Extract the [x, y] coordinate from the center of the cell holding the provided text.  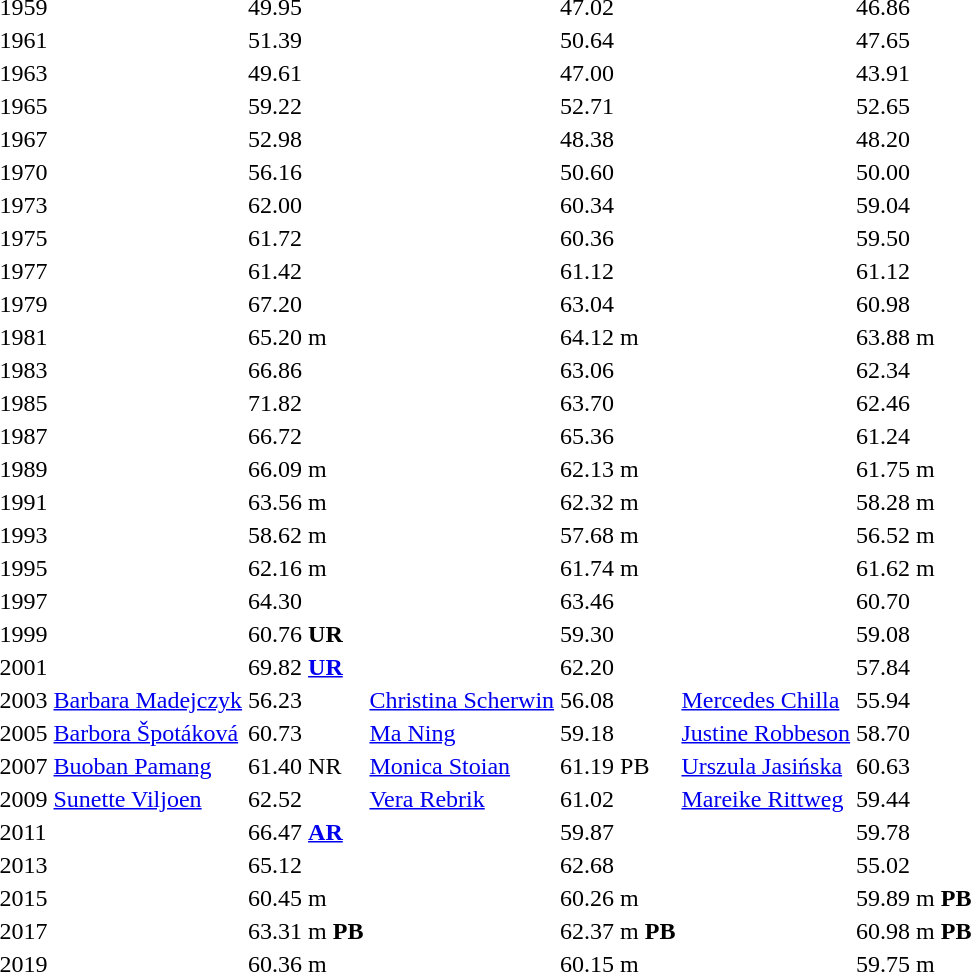
63.31 m PB [306, 931]
56.23 [306, 700]
58.62 m [306, 535]
48.38 [618, 139]
Mareike Rittweg [766, 799]
Barbara Madejczyk [148, 700]
59.18 [618, 733]
69.82 UR [306, 667]
62.52 [306, 799]
62.16 m [306, 568]
67.20 [306, 304]
65.12 [306, 865]
52.71 [618, 106]
63.04 [618, 304]
50.64 [618, 40]
61.40 NR [306, 766]
66.47 AR [306, 832]
61.72 [306, 238]
63.70 [618, 403]
60.76 UR [306, 634]
63.46 [618, 601]
65.20 m [306, 337]
61.02 [618, 799]
61.19 PB [618, 766]
59.22 [306, 106]
Mercedes Chilla [766, 700]
49.61 [306, 73]
62.00 [306, 205]
Urszula Jasińska [766, 766]
Christina Scherwin [462, 700]
59.87 [618, 832]
66.86 [306, 370]
62.32 m [618, 502]
60.34 [618, 205]
56.08 [618, 700]
60.26 m [618, 898]
57.68 m [618, 535]
Justine Robbeson [766, 733]
66.72 [306, 436]
59.30 [618, 634]
62.13 m [618, 469]
47.00 [618, 73]
Barbora Špotáková [148, 733]
65.36 [618, 436]
60.45 m [306, 898]
62.20 [618, 667]
66.09 m [306, 469]
62.68 [618, 865]
61.74 m [618, 568]
63.56 m [306, 502]
60.73 [306, 733]
56.16 [306, 172]
Ma Ning [462, 733]
62.37 m PB [618, 931]
Vera Rebrik [462, 799]
51.39 [306, 40]
64.30 [306, 601]
52.98 [306, 139]
Monica Stoian [462, 766]
50.60 [618, 172]
71.82 [306, 403]
64.12 m [618, 337]
63.06 [618, 370]
Sunette Viljoen [148, 799]
60.36 [618, 238]
61.42 [306, 271]
Buoban Pamang [148, 766]
61.12 [618, 271]
